Extract the (X, Y) coordinate from the center of the cell holding the provided text.  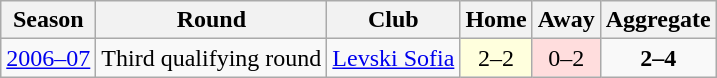
Round (212, 20)
Levski Sofia (394, 58)
Home (496, 20)
Season (48, 20)
Club (394, 20)
Aggregate (658, 20)
Away (566, 20)
Third qualifying round (212, 58)
2–2 (496, 58)
0–2 (566, 58)
2006–07 (48, 58)
2–4 (658, 58)
